Return the (X, Y) coordinate for the center point of the cell that contains the specified text.  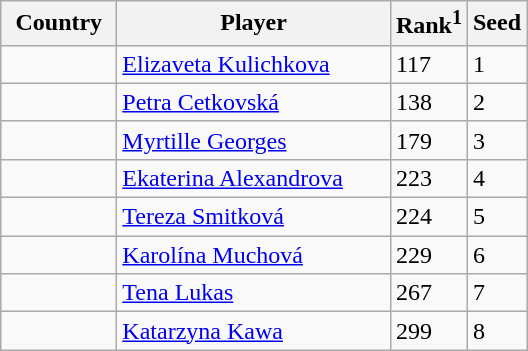
Karolína Muchová (254, 255)
Tena Lukas (254, 293)
1 (496, 64)
2 (496, 102)
138 (428, 102)
Ekaterina Alexandrova (254, 178)
223 (428, 178)
4 (496, 178)
3 (496, 140)
267 (428, 293)
117 (428, 64)
Player (254, 24)
299 (428, 331)
Tereza Smitková (254, 217)
224 (428, 217)
7 (496, 293)
179 (428, 140)
5 (496, 217)
Seed (496, 24)
Myrtille Georges (254, 140)
6 (496, 255)
Elizaveta Kulichkova (254, 64)
229 (428, 255)
Petra Cetkovská (254, 102)
Katarzyna Kawa (254, 331)
8 (496, 331)
Country (59, 24)
Rank1 (428, 24)
